Identify which cell holds the provided text, then report its [x, y] central coordinate. 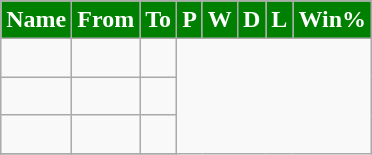
Win% [332, 20]
Name [36, 20]
W [220, 20]
L [280, 20]
From [106, 20]
D [251, 20]
To [158, 20]
P [190, 20]
